Pinpoint the cell where the given text exists, returning its (X, Y) midpoint coordinate. 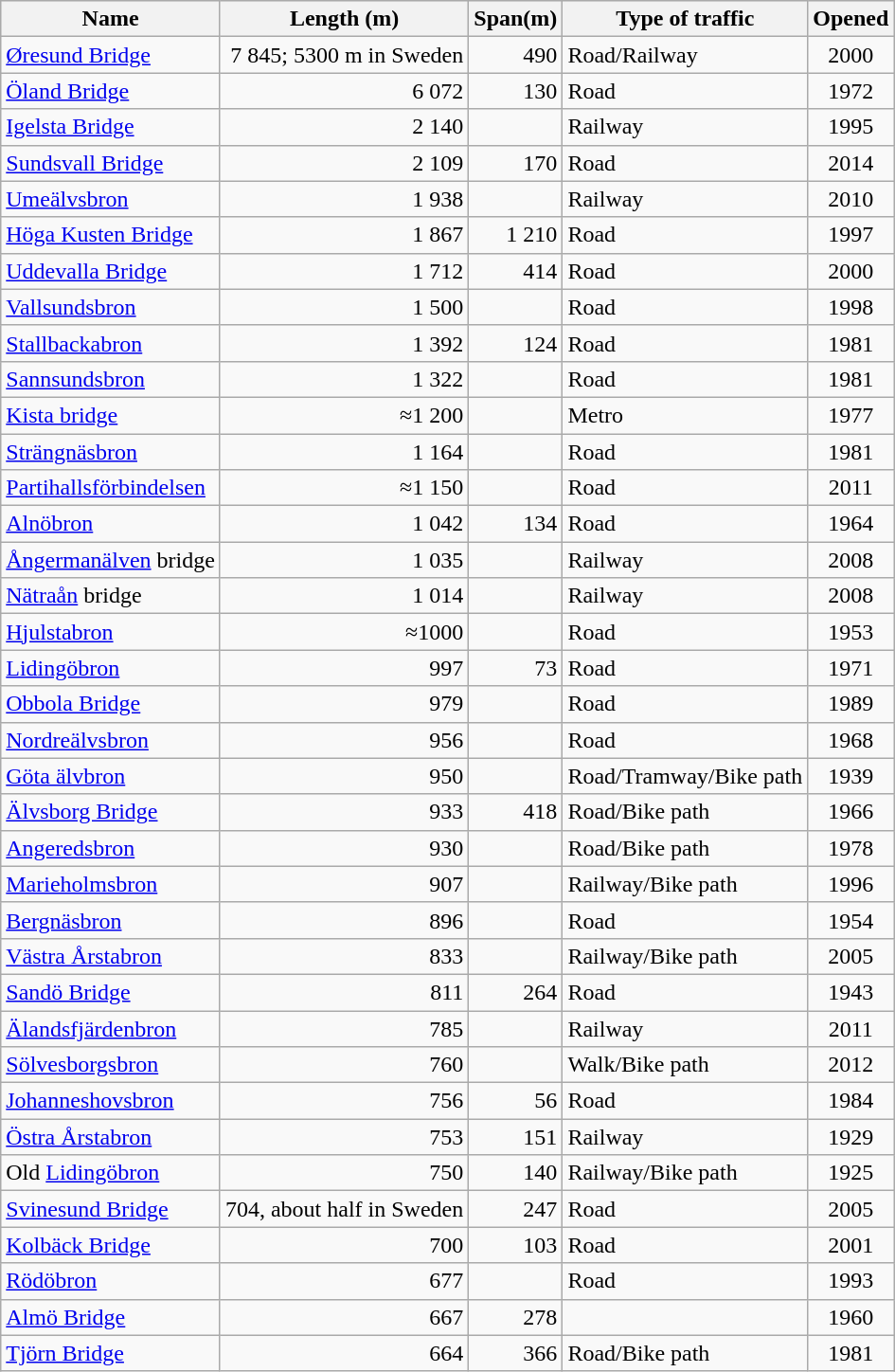
1995 (850, 127)
Hjulstabron (111, 632)
Marieholmsbron (111, 884)
264 (515, 992)
756 (344, 1101)
Rödöbron (111, 1281)
7 845; 5300 m in Sweden (344, 55)
950 (344, 776)
Angeredsbron (111, 848)
Stallbackabron (111, 343)
1972 (850, 91)
Opened (850, 19)
979 (344, 704)
933 (344, 812)
Span(m) (515, 19)
1997 (850, 235)
Älandsfjärdenbron (111, 1028)
278 (515, 1317)
Göta älvbron (111, 776)
1939 (850, 776)
Svinesund Bridge (111, 1209)
1 035 (344, 560)
1 042 (344, 524)
Öland Bridge (111, 91)
760 (344, 1065)
1996 (850, 884)
Nordreälvsbron (111, 740)
Umeälvsbron (111, 199)
1 392 (344, 343)
134 (515, 524)
Alnöbron (111, 524)
Sandö Bridge (111, 992)
73 (515, 668)
Walk/Bike path (686, 1065)
1966 (850, 812)
1929 (850, 1137)
700 (344, 1245)
664 (344, 1353)
Västra Årstabron (111, 956)
Partihallsförbindelsen (111, 488)
896 (344, 920)
Road/Railway (686, 55)
2010 (850, 199)
103 (515, 1245)
Nätraån bridge (111, 596)
704, about half in Sweden (344, 1209)
6 072 (344, 91)
1954 (850, 920)
1 322 (344, 379)
1971 (850, 668)
Sannsundsbron (111, 379)
Lidingöbron (111, 668)
Strängnäsbron (111, 452)
811 (344, 992)
1953 (850, 632)
≈1 150 (344, 488)
1 500 (344, 307)
753 (344, 1137)
677 (344, 1281)
2 140 (344, 127)
Bergnäsbron (111, 920)
247 (515, 1209)
Uddevalla Bridge (111, 271)
Old Lidingöbron (111, 1173)
Name (111, 19)
Øresund Bridge (111, 55)
Ångermanälven bridge (111, 560)
1964 (850, 524)
2001 (850, 1245)
Almö Bridge (111, 1317)
956 (344, 740)
1925 (850, 1173)
Höga Kusten Bridge (111, 235)
1960 (850, 1317)
930 (344, 848)
2 109 (344, 163)
Vallsundsbron (111, 307)
1998 (850, 307)
667 (344, 1317)
1 210 (515, 235)
Älvsborg Bridge (111, 812)
Östra Årstabron (111, 1137)
1978 (850, 848)
≈1 200 (344, 415)
Length (m) (344, 19)
1 014 (344, 596)
170 (515, 163)
1 867 (344, 235)
833 (344, 956)
Obbola Bridge (111, 704)
1989 (850, 704)
56 (515, 1101)
1943 (850, 992)
750 (344, 1173)
1984 (850, 1101)
1 938 (344, 199)
124 (515, 343)
785 (344, 1028)
Kolbäck Bridge (111, 1245)
≈1000 (344, 632)
1968 (850, 740)
997 (344, 668)
Johanneshovsbron (111, 1101)
Igelsta Bridge (111, 127)
2012 (850, 1065)
1977 (850, 415)
490 (515, 55)
Sölvesborgsbron (111, 1065)
Road/Tramway/Bike path (686, 776)
1 164 (344, 452)
1 712 (344, 271)
1993 (850, 1281)
Sundsvall Bridge (111, 163)
Kista bridge (111, 415)
140 (515, 1173)
2014 (850, 163)
130 (515, 91)
418 (515, 812)
414 (515, 271)
Metro (686, 415)
Tjörn Bridge (111, 1353)
907 (344, 884)
151 (515, 1137)
Type of traffic (686, 19)
366 (515, 1353)
